Output the [X, Y] coordinate of the center of the cell containing the given text.  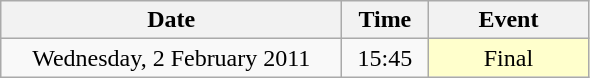
Final [508, 58]
Time [385, 20]
Event [508, 20]
Date [172, 20]
Wednesday, 2 February 2011 [172, 58]
15:45 [385, 58]
